Provide the [X, Y] coordinate of the cell's center where the given text is located.  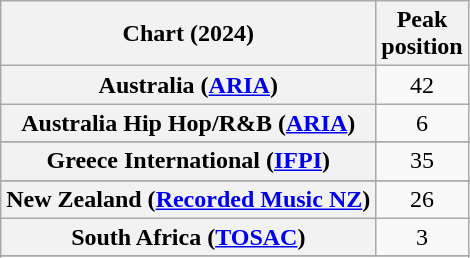
Chart (2024) [188, 34]
Peakposition [422, 34]
Australia (ARIA) [188, 85]
6 [422, 123]
26 [422, 199]
35 [422, 161]
New Zealand (Recorded Music NZ) [188, 199]
Greece International (IFPI) [188, 161]
42 [422, 85]
South Africa (TOSAC) [188, 237]
3 [422, 237]
Australia Hip Hop/R&B (ARIA) [188, 123]
